Return the [X, Y] coordinate for the center point of the cell that contains the specified text.  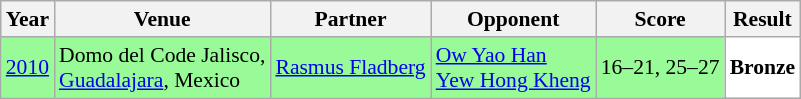
Domo del Code Jalisco,Guadalajara, Mexico [162, 68]
Score [660, 19]
Rasmus Fladberg [350, 68]
Result [763, 19]
2010 [28, 68]
Opponent [514, 19]
Partner [350, 19]
Bronze [763, 68]
Ow Yao Han Yew Hong Kheng [514, 68]
16–21, 25–27 [660, 68]
Venue [162, 19]
Year [28, 19]
